For the text-containing cell, return its midpoint in (X, Y) coordinate format. 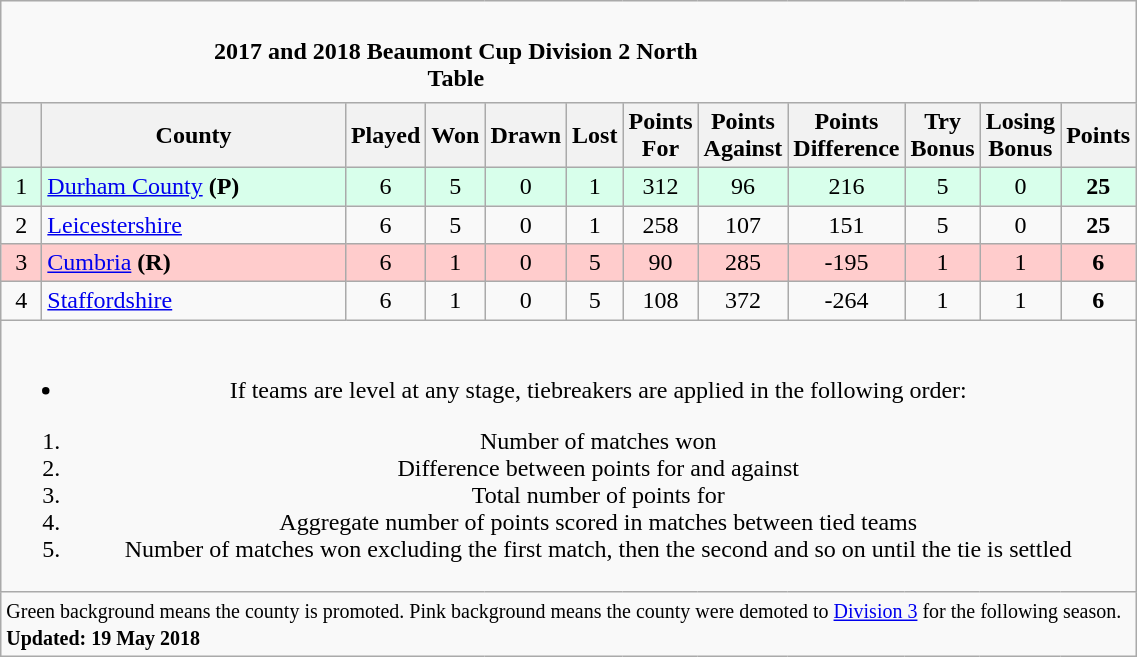
285 (743, 263)
County (194, 134)
Drawn (526, 134)
Leicestershire (194, 225)
90 (660, 263)
151 (846, 225)
2 (22, 225)
Losing Bonus (1020, 134)
Try Bonus (942, 134)
Staffordshire (194, 301)
Played (385, 134)
-264 (846, 301)
96 (743, 186)
Durham County (P) (194, 186)
312 (660, 186)
108 (660, 301)
372 (743, 301)
Lost (595, 134)
3 (22, 263)
Points (1098, 134)
258 (660, 225)
Points For (660, 134)
216 (846, 186)
4 (22, 301)
Points Against (743, 134)
Points Difference (846, 134)
Won (456, 134)
Cumbria (R) (194, 263)
-195 (846, 263)
107 (743, 225)
